From the cell containing the given text, extract its center point as (x, y) coordinate. 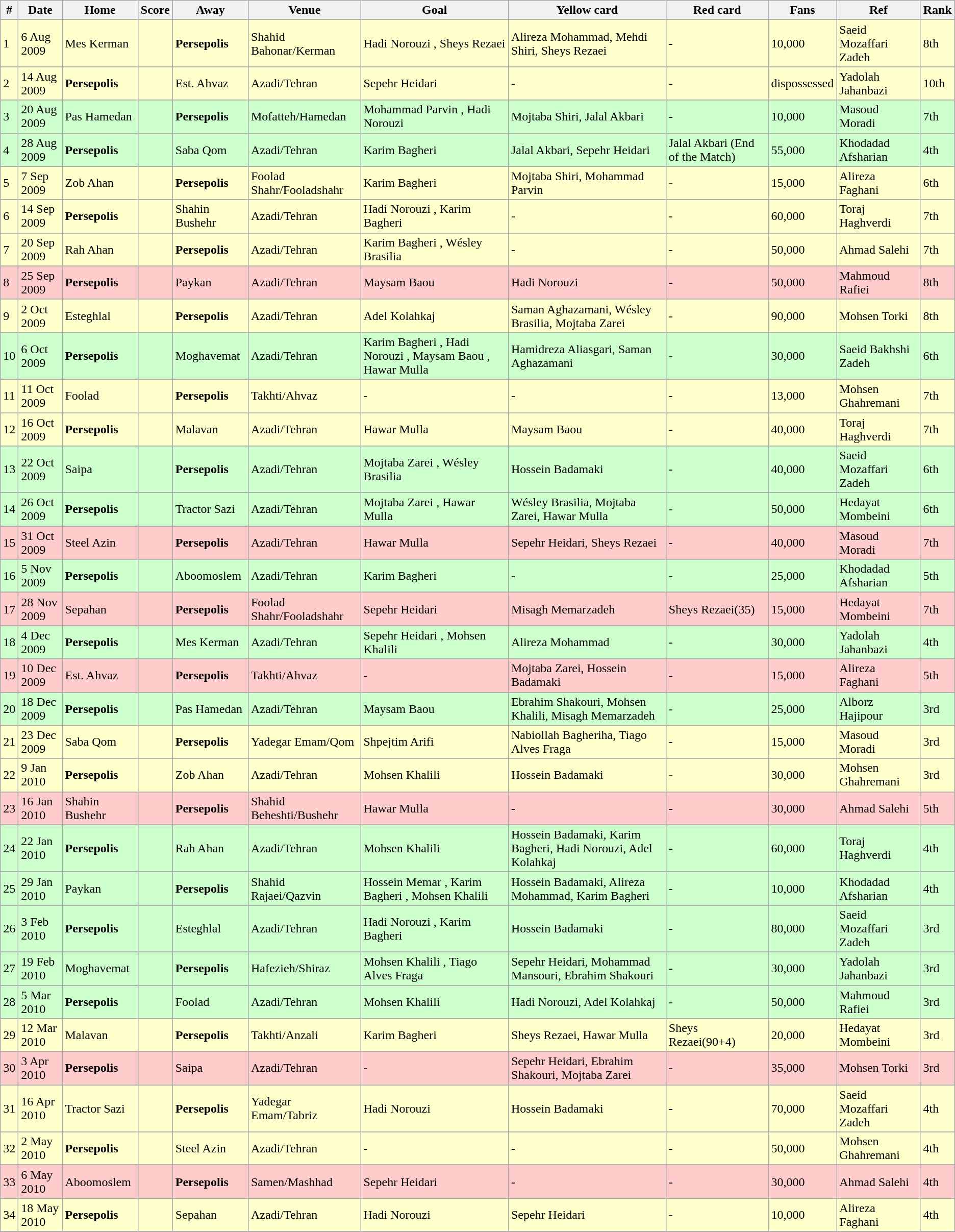
6 (9, 216)
Alireza Mohammad, Mehdi Shiri, Sheys Rezaei (587, 43)
Sheys Rezaei(90+4) (717, 1035)
Sepehr Heidari, Ebrahim Shakouri, Mojtaba Zarei (587, 1069)
16 (9, 576)
6 Oct 2009 (40, 356)
11 Oct 2009 (40, 396)
26 (9, 928)
Yellow card (587, 10)
13,000 (802, 396)
20 Sep 2009 (40, 249)
Hamidreza Aliasgari, Saman Aghazamani (587, 356)
Mohammad Parvin , Hadi Norouzi (435, 116)
Saeid Bakhshi Zadeh (878, 356)
7 Sep 2009 (40, 183)
3 (9, 116)
Karim Bagheri , Wésley Brasilia (435, 249)
22 Jan 2010 (40, 848)
Jalal Akbari (End of the Match) (717, 150)
Mojtaba Shiri, Jalal Akbari (587, 116)
2 (9, 84)
29 Jan 2010 (40, 888)
Rank (938, 10)
Hossein Memar , Karim Bagheri , Mohsen Khalili (435, 888)
32 (9, 1148)
Sepehr Heidari, Sheys Rezaei (587, 543)
31 (9, 1108)
Sepehr Heidari, Mohammad Mansouri, Ebrahim Shakouri (587, 969)
18 Dec 2009 (40, 708)
17 (9, 609)
3 Feb 2010 (40, 928)
12 (9, 429)
Fans (802, 10)
9 (9, 315)
70,000 (802, 1108)
Hadi Norouzi, Adel Kolahkaj (587, 1001)
Saman Aghazamani, Wésley Brasilia, Mojtaba Zarei (587, 315)
14 Aug 2009 (40, 84)
Goal (435, 10)
Sepehr Heidari , Mohsen Khalili (435, 642)
20,000 (802, 1035)
2 Oct 2009 (40, 315)
18 May 2010 (40, 1215)
Hossein Badamaki, Karim Bagheri, Hadi Norouzi, Adel Kolahkaj (587, 848)
18 (9, 642)
80,000 (802, 928)
19 (9, 676)
28 Aug 2009 (40, 150)
10 Dec 2009 (40, 676)
Nabiollah Bagheriha, Tiago Alves Fraga (587, 742)
Mojtaba Zarei , Wésley Brasilia (435, 470)
28 (9, 1001)
6 May 2010 (40, 1182)
10th (938, 84)
22 (9, 775)
20 (9, 708)
16 Apr 2010 (40, 1108)
23 (9, 808)
29 (9, 1035)
34 (9, 1215)
Adel Kolahkaj (435, 315)
Hadi Norouzi , Sheys Rezaei (435, 43)
Date (40, 10)
16 Oct 2009 (40, 429)
16 Jan 2010 (40, 808)
13 (9, 470)
8 (9, 283)
Mojtaba Zarei, Hossein Badamaki (587, 676)
# (9, 10)
Karim Bagheri , Hadi Norouzi , Maysam Baou , Hawar Mulla (435, 356)
55,000 (802, 150)
22 Oct 2009 (40, 470)
23 Dec 2009 (40, 742)
Misagh Memarzadeh (587, 609)
Sheys Rezaei(35) (717, 609)
Yadegar Emam/Tabriz (304, 1108)
33 (9, 1182)
4 Dec 2009 (40, 642)
6 Aug 2009 (40, 43)
Venue (304, 10)
28 Nov 2009 (40, 609)
Sheys Rezaei, Hawar Mulla (587, 1035)
Red card (717, 10)
Shahid Beheshti/Bushehr (304, 808)
1 (9, 43)
Ref (878, 10)
4 (9, 150)
21 (9, 742)
Wésley Brasilia, Mojtaba Zarei, Hawar Mulla (587, 509)
Mofatteh/Hamedan (304, 116)
2 May 2010 (40, 1148)
Mojtaba Zarei , Hawar Mulla (435, 509)
7 (9, 249)
12 Mar 2010 (40, 1035)
25 Sep 2009 (40, 283)
Home (100, 10)
Shpejtim Arifi (435, 742)
Away (210, 10)
Jalal Akbari, Sepehr Heidari (587, 150)
5 Nov 2009 (40, 576)
dispossessed (802, 84)
14 (9, 509)
10 (9, 356)
27 (9, 969)
35,000 (802, 1069)
30 (9, 1069)
Hossein Badamaki, Alireza Mohammad, Karim Bagheri (587, 888)
20 Aug 2009 (40, 116)
5 (9, 183)
24 (9, 848)
3 Apr 2010 (40, 1069)
19 Feb 2010 (40, 969)
90,000 (802, 315)
11 (9, 396)
Mojtaba Shiri, Mohammad Parvin (587, 183)
Shahid Bahonar/Kerman (304, 43)
Alireza Mohammad (587, 642)
Takhti/Anzali (304, 1035)
14 Sep 2009 (40, 216)
9 Jan 2010 (40, 775)
Hafezieh/Shiraz (304, 969)
Score (155, 10)
Shahid Rajaei/Qazvin (304, 888)
31 Oct 2009 (40, 543)
25 (9, 888)
Samen/Mashhad (304, 1182)
Ebrahim Shakouri, Mohsen Khalili, Misagh Memarzadeh (587, 708)
26 Oct 2009 (40, 509)
Mohsen Khalili , Tiago Alves Fraga (435, 969)
5 Mar 2010 (40, 1001)
Yadegar Emam/Qom (304, 742)
Alborz Hajipour (878, 708)
15 (9, 543)
